Detect which cell encompasses the target text, then output its (X, Y) center coordinate. 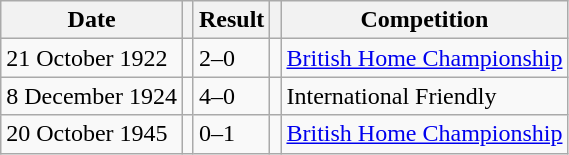
0–1 (231, 134)
International Friendly (424, 96)
Result (231, 20)
8 December 1924 (92, 96)
2–0 (231, 58)
Competition (424, 20)
Date (92, 20)
20 October 1945 (92, 134)
21 October 1922 (92, 58)
4–0 (231, 96)
